From the cell containing the given text, extract its center point as (X, Y) coordinate. 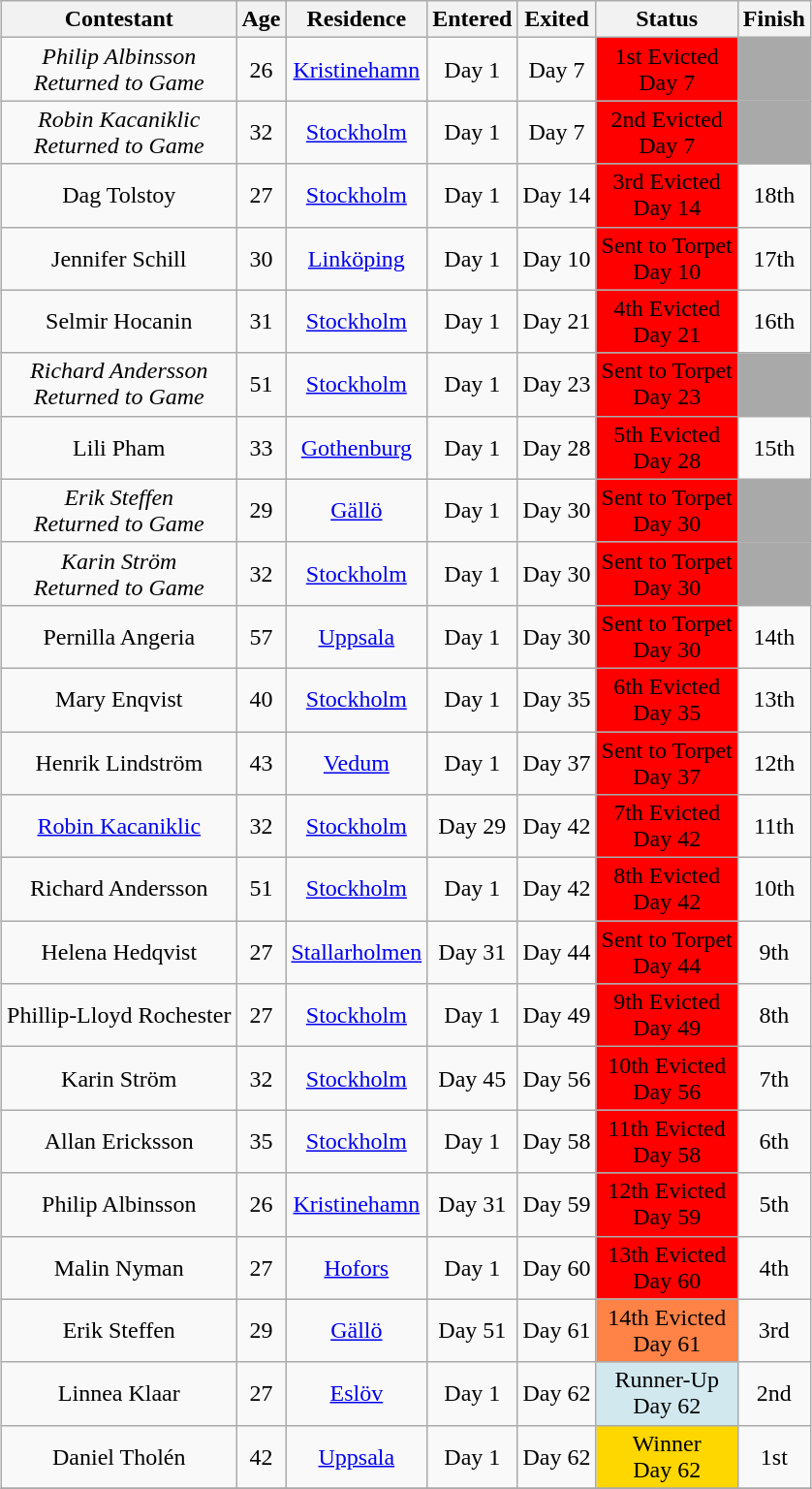
Day 28 (556, 448)
1st (773, 1456)
Jennifer Schill (119, 258)
Stallarholmen (357, 952)
14th EvictedDay 61 (667, 1330)
17th (773, 258)
Robin Kacaniklic (119, 826)
Philip Albinsson (119, 1204)
Day 59 (556, 1204)
Linköping (357, 258)
30 (262, 258)
12th EvictedDay 59 (667, 1204)
5th EvictedDay 28 (667, 448)
Residence (357, 19)
Sent to TorpetDay 44 (667, 952)
Finish (773, 19)
Day 21 (556, 322)
Erik Steffen (119, 1330)
12th (773, 762)
Day 35 (556, 700)
33 (262, 448)
Day 61 (556, 1330)
Sent to TorpetDay 23 (667, 384)
WinnerDay 62 (667, 1456)
57 (262, 636)
Erik SteffenReturned to Game (119, 510)
Day 56 (556, 1078)
8th EvictedDay 42 (667, 890)
Henrik Lindström (119, 762)
Linnea Klaar (119, 1394)
15th (773, 448)
43 (262, 762)
Contestant (119, 19)
Exited (556, 19)
Richard Andersson (119, 890)
42 (262, 1456)
Mary Enqvist (119, 700)
Day 58 (556, 1142)
Robin KacaniklicReturned to Game (119, 132)
13th (773, 700)
18th (773, 196)
9th EvictedDay 49 (667, 1016)
2nd EvictedDay 7 (667, 132)
Daniel Tholén (119, 1456)
Helena Hedqvist (119, 952)
Entered (473, 19)
Pernilla Angeria (119, 636)
Phillip-Lloyd Rochester (119, 1016)
7th EvictedDay 42 (667, 826)
Malin Nyman (119, 1268)
Day 51 (473, 1330)
Sent to TorpetDay 10 (667, 258)
Runner-UpDay 62 (667, 1394)
3rd (773, 1330)
Day 37 (556, 762)
4th (773, 1268)
Vedum (357, 762)
Sent to TorpetDay 37 (667, 762)
Allan Ericksson (119, 1142)
Eslöv (357, 1394)
Day 60 (556, 1268)
3rd EvictedDay 14 (667, 196)
Day 14 (556, 196)
9th (773, 952)
10th EvictedDay 56 (667, 1078)
40 (262, 700)
Hofors (357, 1268)
Age (262, 19)
35 (262, 1142)
8th (773, 1016)
7th (773, 1078)
16th (773, 322)
Gothenburg (357, 448)
Richard AnderssonReturned to Game (119, 384)
31 (262, 322)
Day 29 (473, 826)
Lili Pham (119, 448)
Philip AlbinssonReturned to Game (119, 70)
Karin Ström (119, 1078)
2nd (773, 1394)
14th (773, 636)
Day 44 (556, 952)
10th (773, 890)
Karin StrömReturned to Game (119, 574)
13th EvictedDay 60 (667, 1268)
Day 23 (556, 384)
4th EvictedDay 21 (667, 322)
Day 45 (473, 1078)
1st EvictedDay 7 (667, 70)
Selmir Hocanin (119, 322)
Day 49 (556, 1016)
6th (773, 1142)
11th EvictedDay 58 (667, 1142)
5th (773, 1204)
Day 10 (556, 258)
11th (773, 826)
Status (667, 19)
Dag Tolstoy (119, 196)
6th EvictedDay 35 (667, 700)
